Pinpoint the cell where the given text exists, returning its (x, y) midpoint coordinate. 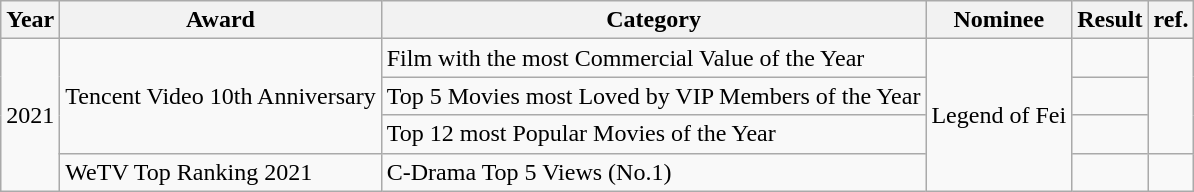
Top 5 Movies most Loved by VIP Members of the Year (654, 96)
Award (220, 20)
Tencent Video 10th Anniversary (220, 96)
WeTV Top Ranking 2021 (220, 172)
Result (1110, 20)
Legend of Fei (999, 115)
Year (30, 20)
C-Drama Top 5 Views (No.1) (654, 172)
Category (654, 20)
Top 12 most Popular Movies of the Year (654, 134)
Nominee (999, 20)
ref. (1171, 20)
2021 (30, 115)
Film with the most Commercial Value of the Year (654, 58)
